Detect which cell encompasses the target text, then output its [x, y] center coordinate. 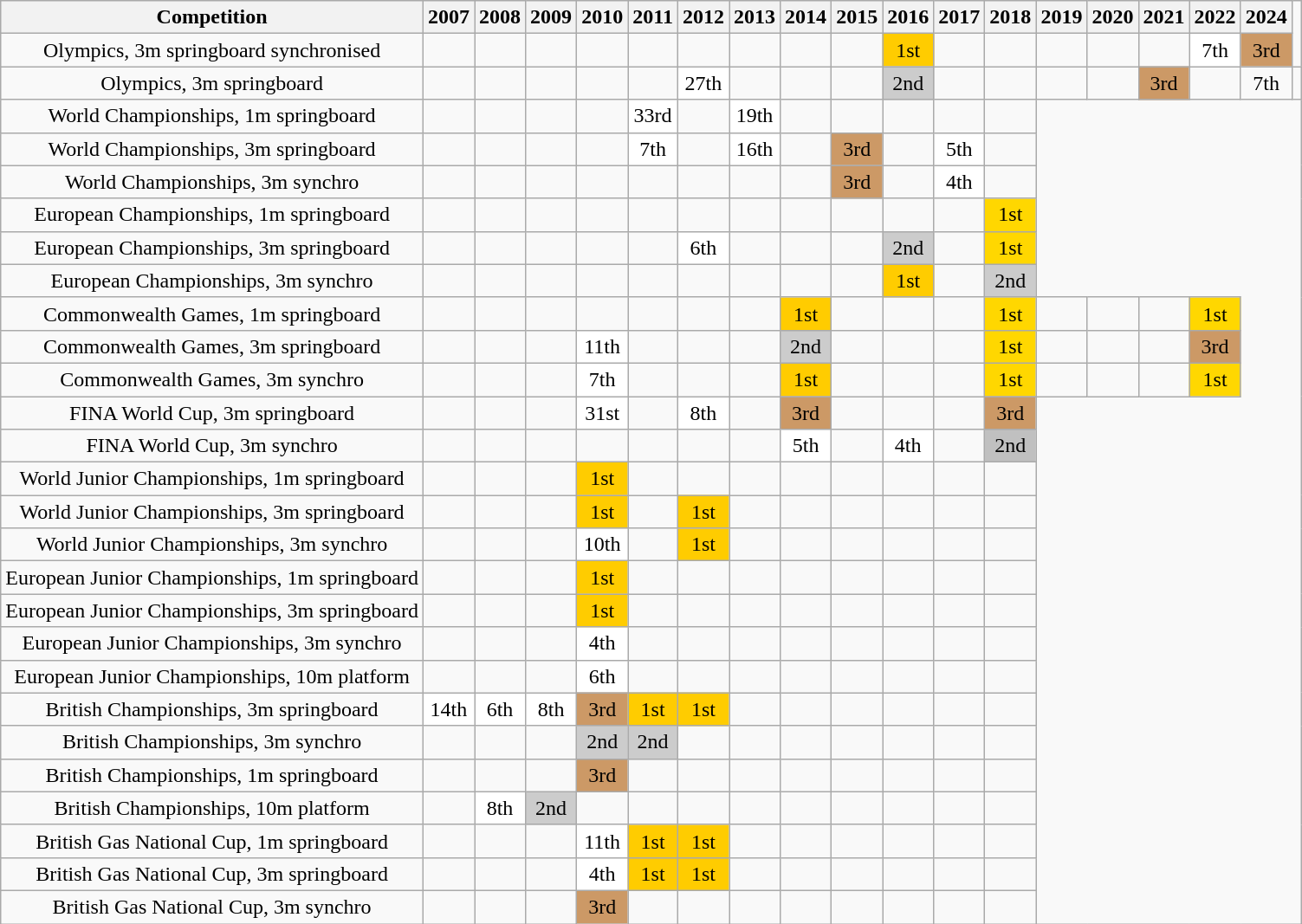
FINA World Cup, 3m synchro [212, 446]
European Junior Championships, 1m springboard [212, 578]
2017 [960, 17]
2014 [806, 17]
16th [755, 149]
World Championships, 1m springboard [212, 116]
European Junior Championships, 3m springboard [212, 611]
British Championships, 10m platform [212, 808]
World Championships, 3m synchro [212, 182]
World Junior Championships, 3m synchro [212, 545]
2013 [755, 17]
2016 [908, 17]
2015 [858, 17]
Olympics, 3m springboard synchronised [212, 50]
2018 [1010, 17]
2021 [1164, 17]
2011 [653, 17]
2010 [603, 17]
Olympics, 3m springboard [212, 83]
14th [449, 709]
31st [603, 413]
27th [703, 83]
European Championships, 3m synchro [212, 281]
European Championships, 1m springboard [212, 215]
World Junior Championships, 3m springboard [212, 512]
2009 [551, 17]
British Championships, 1m springboard [212, 775]
2008 [501, 17]
2024 [1266, 17]
British Gas National Cup, 1m springboard [212, 841]
World Championships, 3m springboard [212, 149]
19th [755, 116]
British Championships, 3m springboard [212, 709]
FINA World Cup, 3m springboard [212, 413]
Competition [212, 17]
British Gas National Cup, 3m springboard [212, 874]
World Junior Championships, 1m springboard [212, 479]
33rd [653, 116]
Commonwealth Games, 3m synchro [212, 379]
British Championships, 3m synchro [212, 742]
2020 [1112, 17]
European Junior Championships, 10m platform [212, 676]
2022 [1215, 17]
2007 [449, 17]
2012 [703, 17]
2019 [1062, 17]
European Championships, 3m springboard [212, 248]
10th [603, 545]
Commonwealth Games, 3m springboard [212, 346]
Commonwealth Games, 1m springboard [212, 313]
British Gas National Cup, 3m synchro [212, 907]
European Junior Championships, 3m synchro [212, 643]
